Locate the cell with the specified text and output its [X, Y] center coordinate. 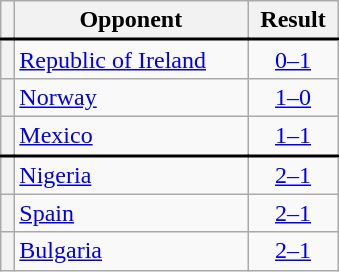
Norway [131, 97]
Spain [131, 213]
1–1 [293, 136]
1–0 [293, 97]
Result [293, 20]
Mexico [131, 136]
Republic of Ireland [131, 60]
Bulgaria [131, 251]
0–1 [293, 60]
Opponent [131, 20]
Nigeria [131, 174]
